Capture the cell that displays the provided text and extract its [x, y] central coordinate. 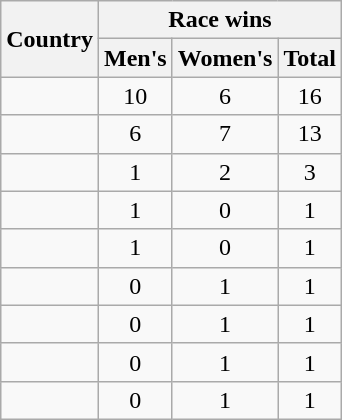
3 [310, 172]
10 [135, 96]
16 [310, 96]
7 [225, 134]
Men's [135, 58]
13 [310, 134]
Total [310, 58]
Country [50, 39]
Women's [225, 58]
Race wins [220, 20]
2 [225, 172]
